Pinpoint the cell where the given text exists, returning its [x, y] midpoint coordinate. 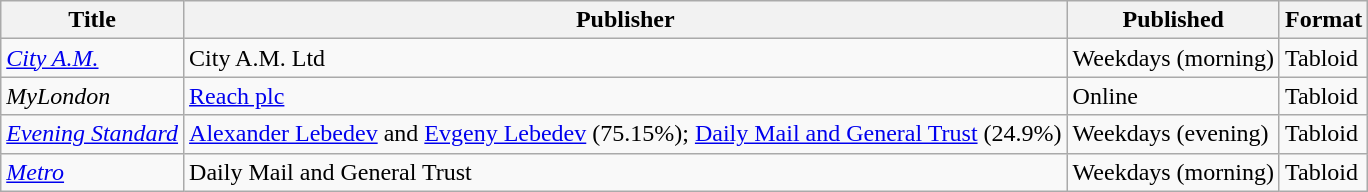
Metro [92, 172]
City A.M. [92, 58]
Title [92, 20]
Format [1323, 20]
MyLondon [92, 96]
Reach plc [626, 96]
City A.M. Ltd [626, 58]
Alexander Lebedev and Evgeny Lebedev (75.15%); Daily Mail and General Trust (24.9%) [626, 134]
Online [1173, 96]
Evening Standard [92, 134]
Daily Mail and General Trust [626, 172]
Published [1173, 20]
Publisher [626, 20]
Weekdays (evening) [1173, 134]
